Determine the [X, Y] coordinate at the center of the cell enclosing the given text.  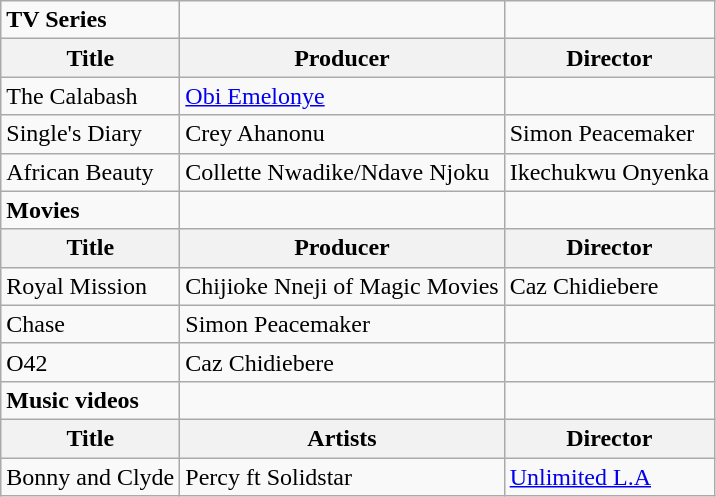
Chase [90, 324]
Movies [90, 210]
O42 [90, 362]
Percy ft Solidstar [342, 477]
Collette Nwadike/Ndave Njoku [342, 172]
Chijioke Nneji of Magic Movies [342, 286]
Bonny and Clyde [90, 477]
Music videos [90, 400]
TV Series [90, 20]
Ikechukwu Onyenka [609, 172]
Royal Mission [90, 286]
African Beauty [90, 172]
Obi Emelonye [342, 96]
Single's Diary [90, 134]
Unlimited L.A [609, 477]
Crey Ahanonu [342, 134]
Artists [342, 438]
The Calabash [90, 96]
